Identify which cell holds the provided text, then report its (x, y) central coordinate. 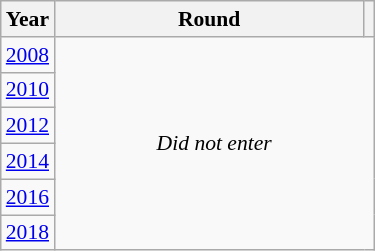
2018 (28, 233)
2016 (28, 197)
Round (209, 19)
2008 (28, 55)
2010 (28, 90)
Year (28, 19)
2014 (28, 162)
Did not enter (214, 144)
2012 (28, 126)
